For the text-containing cell, return its midpoint in (x, y) coordinate format. 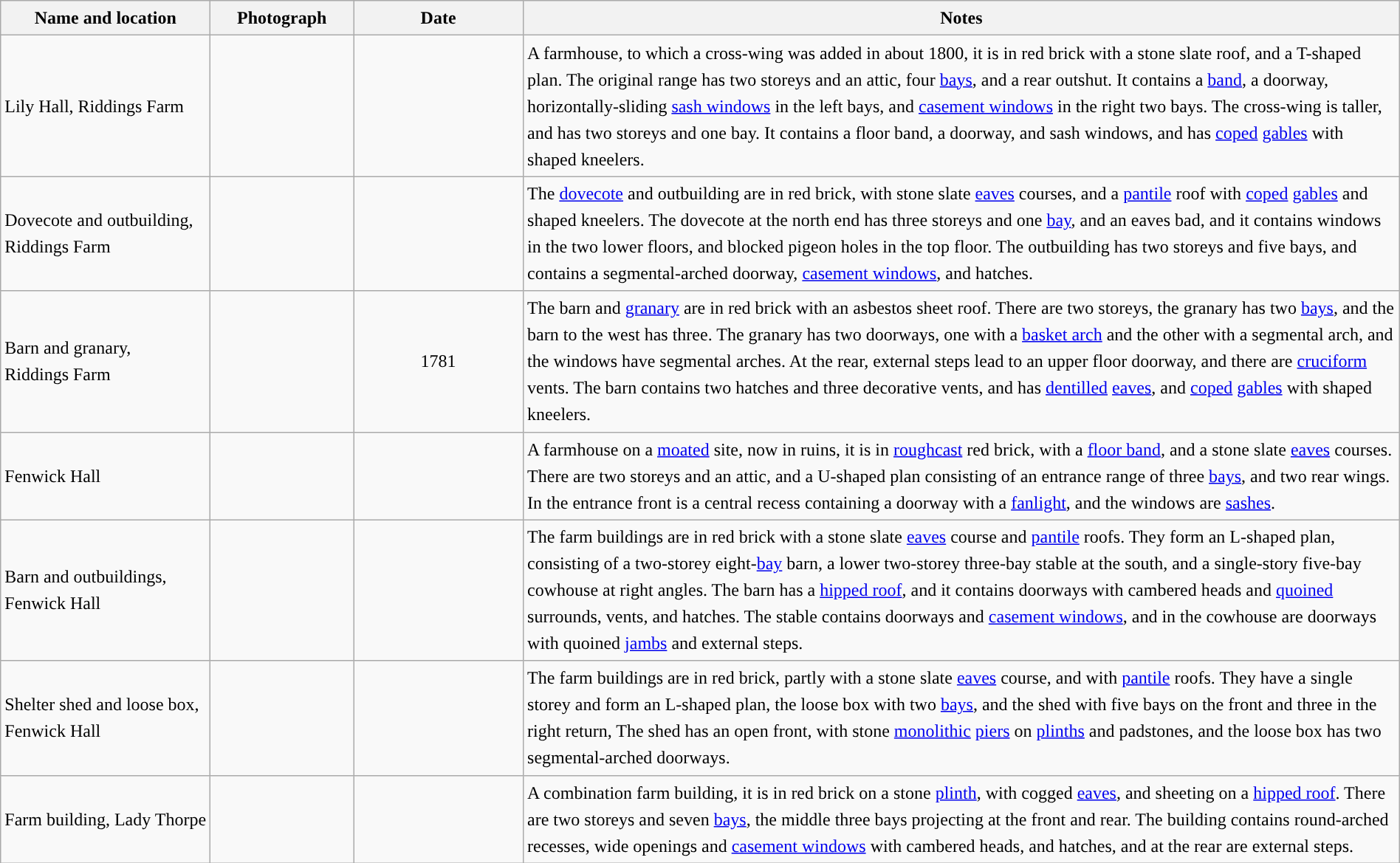
Farm building, Lady Thorpe (106, 819)
Barn and outbuildings,Fenwick Hall (106, 591)
Notes (961, 18)
Shelter shed and loose box,Fenwick Hall (106, 718)
Name and location (106, 18)
Date (439, 18)
Barn and granary,Riddings Farm (106, 362)
Fenwick Hall (106, 475)
1781 (439, 362)
Photograph (282, 18)
Dovecote and outbuilding,Riddings Farm (106, 233)
Lily Hall, Riddings Farm (106, 106)
